Pinpoint the cell where the given text exists, returning its [X, Y] midpoint coordinate. 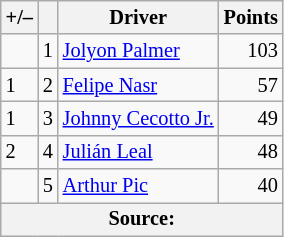
Arthur Pic [138, 186]
Felipe Nasr [138, 85]
40 [251, 186]
57 [251, 85]
48 [251, 152]
Johnny Cecotto Jr. [138, 118]
103 [251, 51]
Julián Leal [138, 152]
Points [251, 17]
49 [251, 118]
Jolyon Palmer [138, 51]
5 [48, 186]
Source: [142, 219]
3 [48, 118]
+/– [20, 17]
4 [48, 152]
Driver [138, 17]
